Find where the given text appears and provide that cell's center as (X, Y) coordinate. 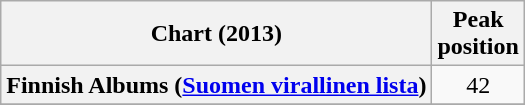
Chart (2013) (216, 34)
Finnish Albums (Suomen virallinen lista) (216, 85)
Peakposition (478, 34)
42 (478, 85)
